Search for the cell housing the specified text and yield its [X, Y] center coordinate. 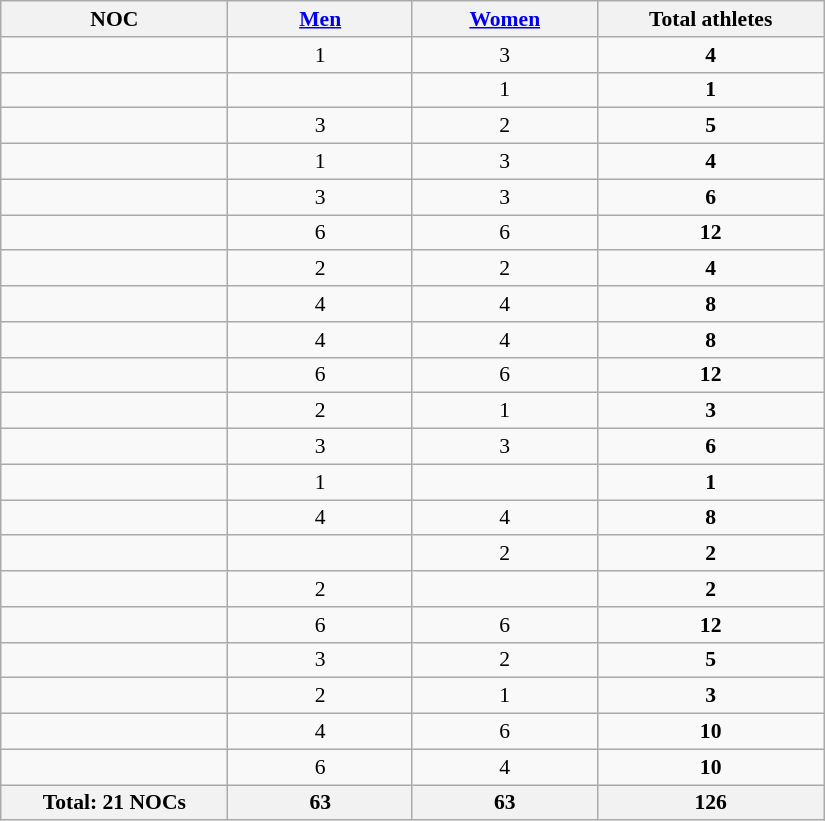
Total athletes [710, 19]
NOC [114, 19]
Men [320, 19]
Total: 21 NOCs [114, 803]
Women [504, 19]
126 [710, 803]
